Extract the (X, Y) coordinate from the center of the cell holding the provided text.  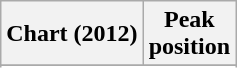
Chart (2012) (72, 34)
Peakposition (189, 34)
